From the cell containing the given text, extract its center point as (X, Y) coordinate. 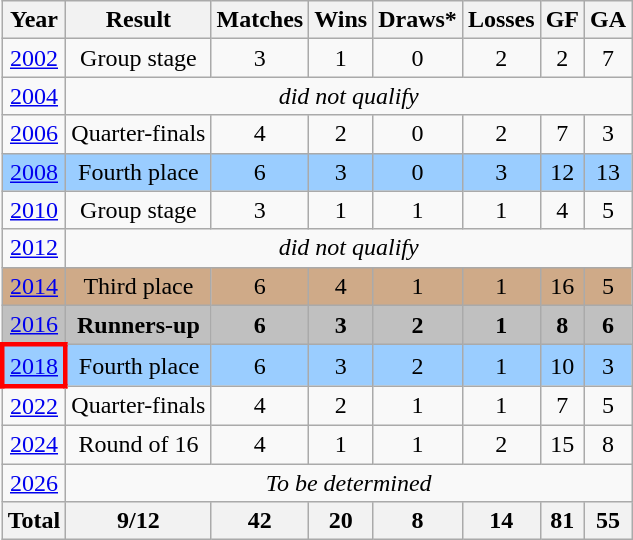
2018 (34, 366)
14 (501, 521)
Wins (341, 20)
Year (34, 20)
55 (608, 521)
16 (562, 286)
2012 (34, 248)
10 (562, 366)
2026 (34, 483)
2002 (34, 58)
Result (138, 20)
Runners-up (138, 325)
9/12 (138, 521)
Matches (260, 20)
42 (260, 521)
2024 (34, 444)
2004 (34, 96)
81 (562, 521)
Third place (138, 286)
2016 (34, 325)
2006 (34, 134)
Losses (501, 20)
15 (562, 444)
GF (562, 20)
2008 (34, 172)
Total (34, 521)
12 (562, 172)
2010 (34, 210)
Draws* (418, 20)
To be determined (349, 483)
13 (608, 172)
Round of 16 (138, 444)
2014 (34, 286)
2022 (34, 406)
20 (341, 521)
GA (608, 20)
